Output the [X, Y] coordinate of the center of the cell containing the given text.  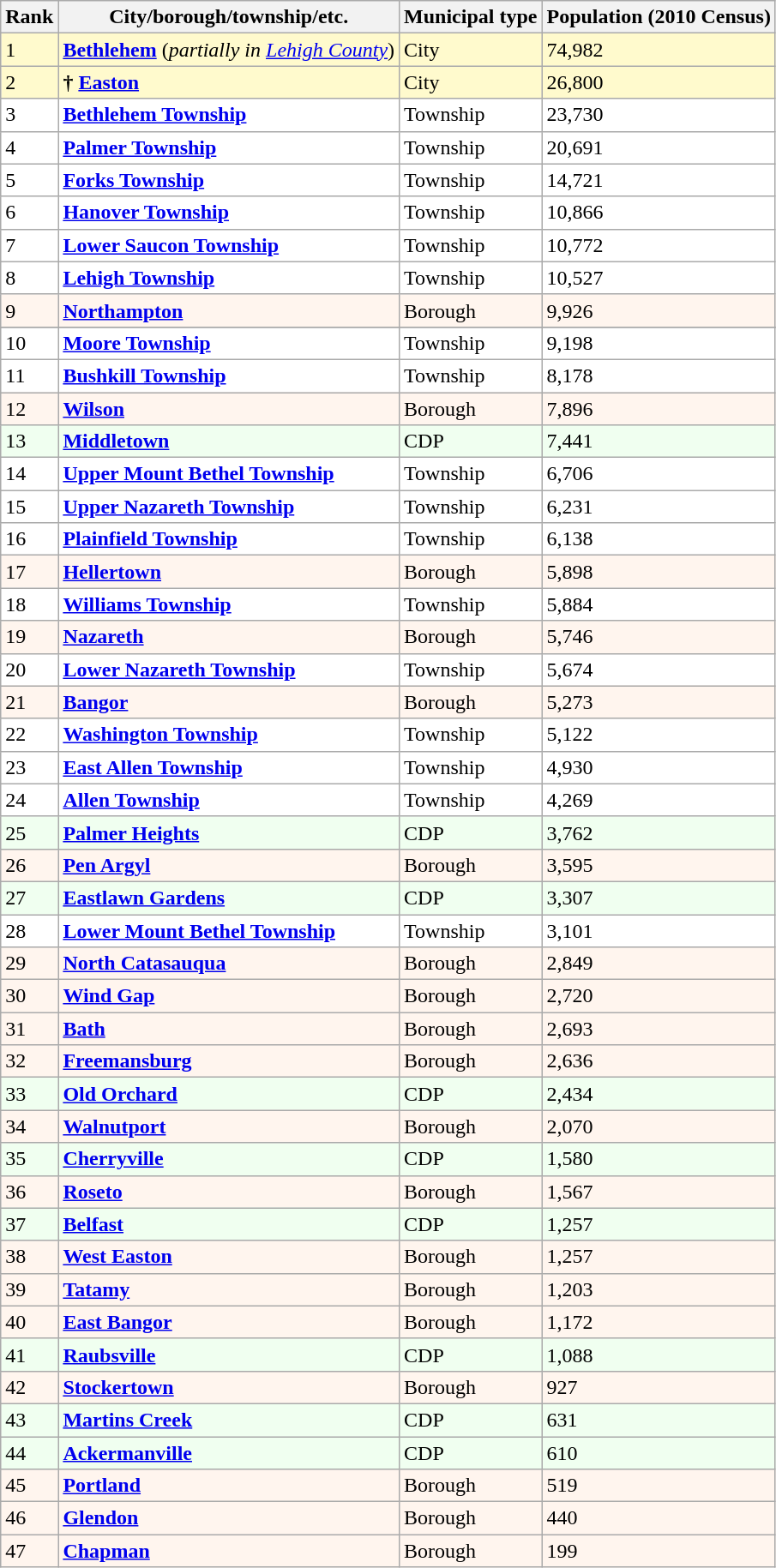
46 [29, 1518]
3,101 [659, 930]
31 [29, 1029]
Upper Mount Bethel Township [229, 474]
Tatamy [229, 1289]
Walnutport [229, 1126]
Plainfield Township [229, 539]
4,930 [659, 767]
519 [659, 1486]
20,691 [659, 147]
Municipal type [471, 17]
41 [29, 1355]
West Easton [229, 1257]
20 [29, 670]
Cherryville [229, 1159]
74,982 [659, 50]
5,884 [659, 604]
43 [29, 1420]
3,307 [659, 898]
Wilson [229, 409]
Martins Creek [229, 1420]
Bath [229, 1029]
37 [29, 1224]
34 [29, 1126]
2 [29, 82]
Population (2010 Census) [659, 17]
26 [29, 865]
32 [29, 1061]
6 [29, 213]
2,434 [659, 1094]
22 [29, 735]
7 [29, 245]
4,269 [659, 800]
33 [29, 1094]
39 [29, 1289]
6,231 [659, 507]
21 [29, 702]
5,122 [659, 735]
Raubsville [229, 1355]
16 [29, 539]
15 [29, 507]
5,898 [659, 572]
2,636 [659, 1061]
9,926 [659, 310]
44 [29, 1453]
East Allen Township [229, 767]
40 [29, 1322]
440 [659, 1518]
Washington Township [229, 735]
5,746 [659, 637]
3 [29, 115]
30 [29, 996]
Lower Mount Bethel Township [229, 930]
Rank [29, 17]
Wind Gap [229, 996]
1 [29, 50]
199 [659, 1551]
29 [29, 964]
3,762 [659, 832]
14,721 [659, 180]
1,203 [659, 1289]
Northampton [229, 310]
4 [29, 147]
† Easton [229, 82]
6,138 [659, 539]
36 [29, 1192]
35 [29, 1159]
24 [29, 800]
1,088 [659, 1355]
25 [29, 832]
Belfast [229, 1224]
10 [29, 343]
12 [29, 409]
5,674 [659, 670]
Palmer Heights [229, 832]
10,772 [659, 245]
Pen Argyl [229, 865]
Hellertown [229, 572]
45 [29, 1486]
Roseto [229, 1192]
631 [659, 1420]
7,896 [659, 409]
28 [29, 930]
North Catasauqua [229, 964]
1,580 [659, 1159]
9 [29, 310]
10,866 [659, 213]
Portland [229, 1486]
5 [29, 180]
23,730 [659, 115]
Glendon [229, 1518]
1,567 [659, 1192]
5,273 [659, 702]
14 [29, 474]
Bethlehem Township [229, 115]
Moore Township [229, 343]
Chapman [229, 1551]
Old Orchard [229, 1094]
8,178 [659, 375]
47 [29, 1551]
13 [29, 442]
Bangor [229, 702]
18 [29, 604]
927 [659, 1387]
9,198 [659, 343]
10,527 [659, 278]
38 [29, 1257]
3,595 [659, 865]
Nazareth [229, 637]
26,800 [659, 82]
Ackermanville [229, 1453]
Eastlawn Gardens [229, 898]
610 [659, 1453]
2,070 [659, 1126]
7,441 [659, 442]
Upper Nazareth Township [229, 507]
Palmer Township [229, 147]
Freemansburg [229, 1061]
8 [29, 278]
City/borough/township/etc. [229, 17]
19 [29, 637]
17 [29, 572]
1,172 [659, 1322]
2,693 [659, 1029]
23 [29, 767]
Williams Township [229, 604]
Forks Township [229, 180]
11 [29, 375]
Allen Township [229, 800]
27 [29, 898]
Lehigh Township [229, 278]
6,706 [659, 474]
42 [29, 1387]
East Bangor [229, 1322]
Middletown [229, 442]
2,849 [659, 964]
Lower Saucon Township [229, 245]
Bethlehem (partially in Lehigh County) [229, 50]
Lower Nazareth Township [229, 670]
2,720 [659, 996]
Stockertown [229, 1387]
Bushkill Township [229, 375]
Hanover Township [229, 213]
